Identify which cell holds the provided text, then report its (x, y) central coordinate. 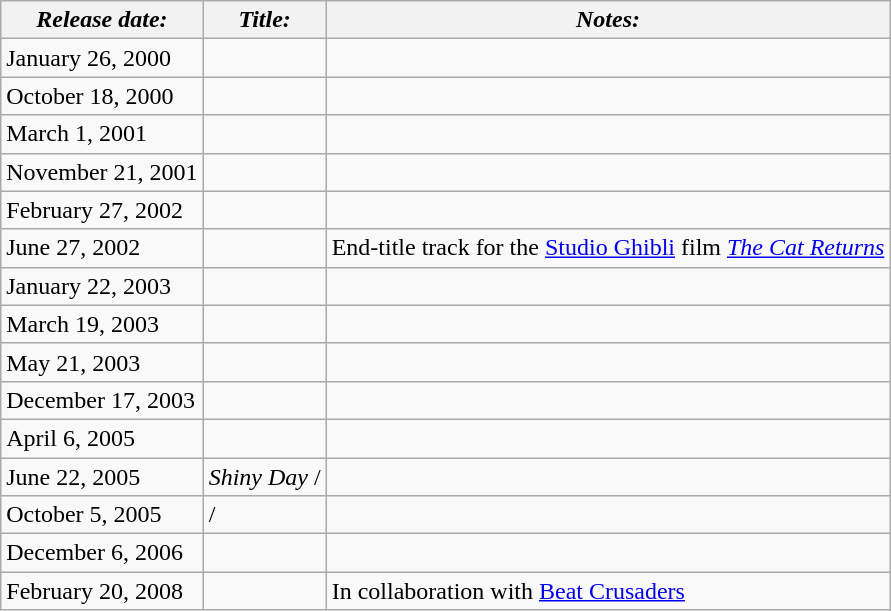
October 5, 2005 (102, 515)
April 6, 2005 (102, 438)
March 19, 2003 (102, 324)
Notes: (608, 20)
Title: (264, 20)
Shiny Day / (264, 477)
In collaboration with Beat Crusaders (608, 591)
Release date: (102, 20)
December 6, 2006 (102, 553)
May 21, 2003 (102, 362)
January 26, 2000 (102, 58)
End-title track for the Studio Ghibli film The Cat Returns (608, 248)
October 18, 2000 (102, 96)
November 21, 2001 (102, 172)
December 17, 2003 (102, 400)
/ (264, 515)
March 1, 2001 (102, 134)
June 27, 2002 (102, 248)
February 27, 2002 (102, 210)
June 22, 2005 (102, 477)
February 20, 2008 (102, 591)
January 22, 2003 (102, 286)
